Find where the given text appears and provide that cell's center as [X, Y] coordinate. 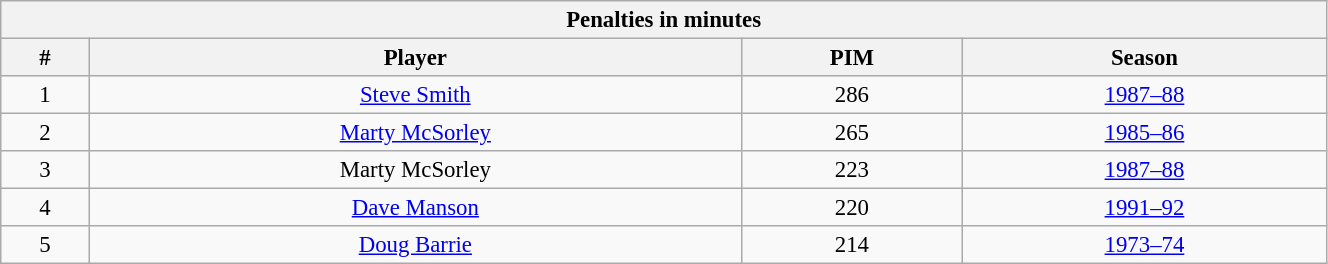
2 [46, 133]
Season [1144, 58]
220 [852, 208]
5 [46, 245]
Dave Manson [415, 208]
223 [852, 170]
Steve Smith [415, 95]
265 [852, 133]
# [46, 58]
1985–86 [1144, 133]
214 [852, 245]
Player [415, 58]
1973–74 [1144, 245]
1991–92 [1144, 208]
4 [46, 208]
3 [46, 170]
Penalties in minutes [664, 20]
PIM [852, 58]
286 [852, 95]
Doug Barrie [415, 245]
1 [46, 95]
